Determine the (x, y) coordinate at the center of the cell enclosing the given text.  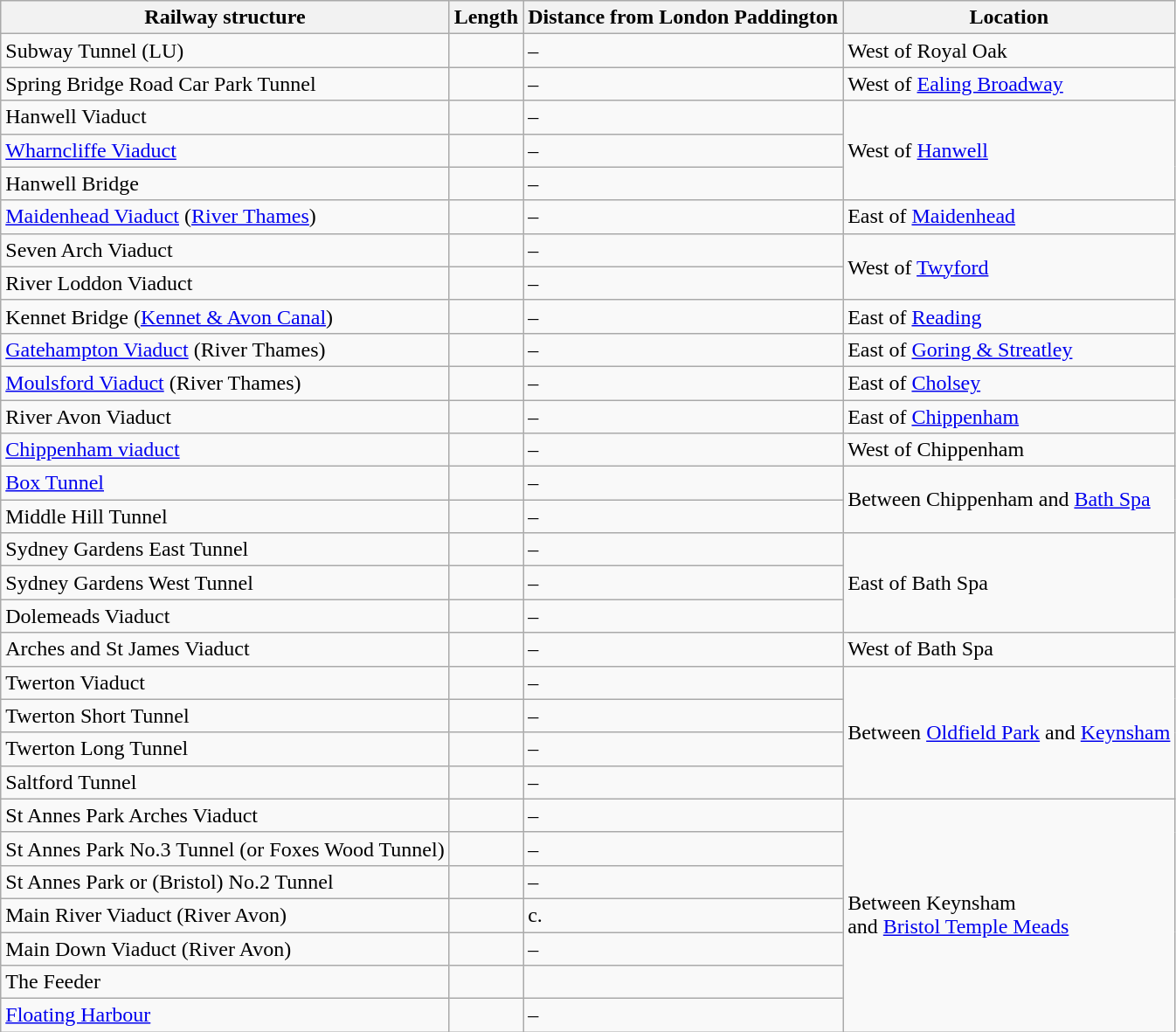
Gatehampton Viaduct (River Thames) (225, 350)
Location (1009, 17)
Kennet Bridge (Kennet & Avon Canal) (225, 316)
Railway structure (225, 17)
West of Royal Oak (1009, 51)
Subway Tunnel (LU) (225, 51)
Saltford Tunnel (225, 782)
Chippenham viaduct (225, 450)
Twerton Short Tunnel (225, 716)
Maidenhead Viaduct (River Thames) (225, 217)
Between Chippenham and Bath Spa (1009, 500)
Hanwell Bridge (225, 184)
Wharncliffe Viaduct (225, 150)
St Annes Park No.3 Tunnel (or Foxes Wood Tunnel) (225, 848)
East of Bath Spa (1009, 583)
West of Twyford (1009, 267)
Floating Harbour (225, 1015)
Seven Arch Viaduct (225, 250)
Twerton Long Tunnel (225, 749)
West of Bath Spa (1009, 649)
c. (683, 915)
Box Tunnel (225, 483)
St Annes Park or (Bristol) No.2 Tunnel (225, 882)
Distance from London Paddington (683, 17)
Sydney Gardens West Tunnel (225, 583)
Moulsford Viaduct (River Thames) (225, 383)
St Annes Park Arches Viaduct (225, 815)
Middle Hill Tunnel (225, 516)
Hanwell Viaduct (225, 117)
Arches and St James Viaduct (225, 649)
Main River Viaduct (River Avon) (225, 915)
West of Chippenham (1009, 450)
River Avon Viaduct (225, 417)
East of Cholsey (1009, 383)
Between Oldfield Park and Keynsham (1009, 732)
Dolemeads Viaduct (225, 616)
East of Chippenham (1009, 417)
Twerton Viaduct (225, 682)
The Feeder (225, 982)
Main Down Viaduct (River Avon) (225, 948)
Spring Bridge Road Car Park Tunnel (225, 84)
East of Maidenhead (1009, 217)
East of Reading (1009, 316)
Between Keynshamand Bristol Temple Meads (1009, 915)
River Loddon Viaduct (225, 283)
Sydney Gardens East Tunnel (225, 550)
West of Hanwell (1009, 150)
East of Goring & Streatley (1009, 350)
West of Ealing Broadway (1009, 84)
Length (486, 17)
